Return (X, Y) of the center of cell containing provided text 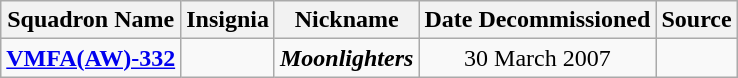
Date Decommissioned (538, 20)
Insignia (228, 20)
Squadron Name (91, 20)
Moonlighters (346, 58)
30 March 2007 (538, 58)
Source (696, 20)
Nickname (346, 20)
VMFA(AW)-332 (91, 58)
